Detect which cell encompasses the target text, then output its (X, Y) center coordinate. 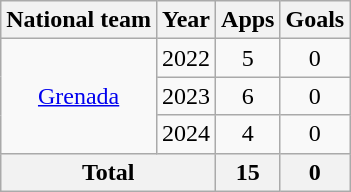
Goals (315, 20)
6 (248, 96)
Grenada (79, 96)
5 (248, 58)
Total (108, 172)
15 (248, 172)
2023 (186, 96)
2022 (186, 58)
National team (79, 20)
Apps (248, 20)
4 (248, 134)
2024 (186, 134)
Year (186, 20)
